Locate the cell with the specified text and output its [X, Y] center coordinate. 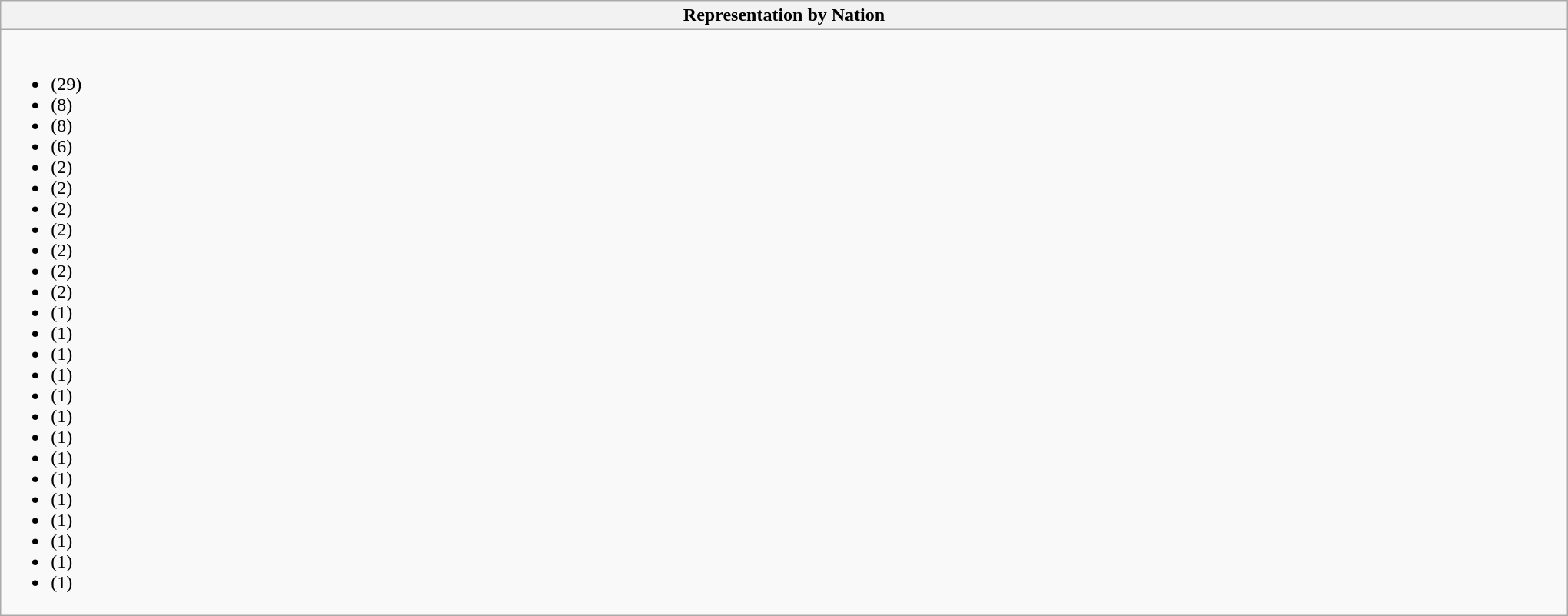
Representation by Nation [784, 15]
(29) (8) (8) (6) (2) (2) (2) (2) (2) (2) (2) (1) (1) (1) (1) (1) (1) (1) (1) (1) (1) (1) (1) (1) (1) [784, 323]
